From the cell containing the given text, extract its center point as [x, y] coordinate. 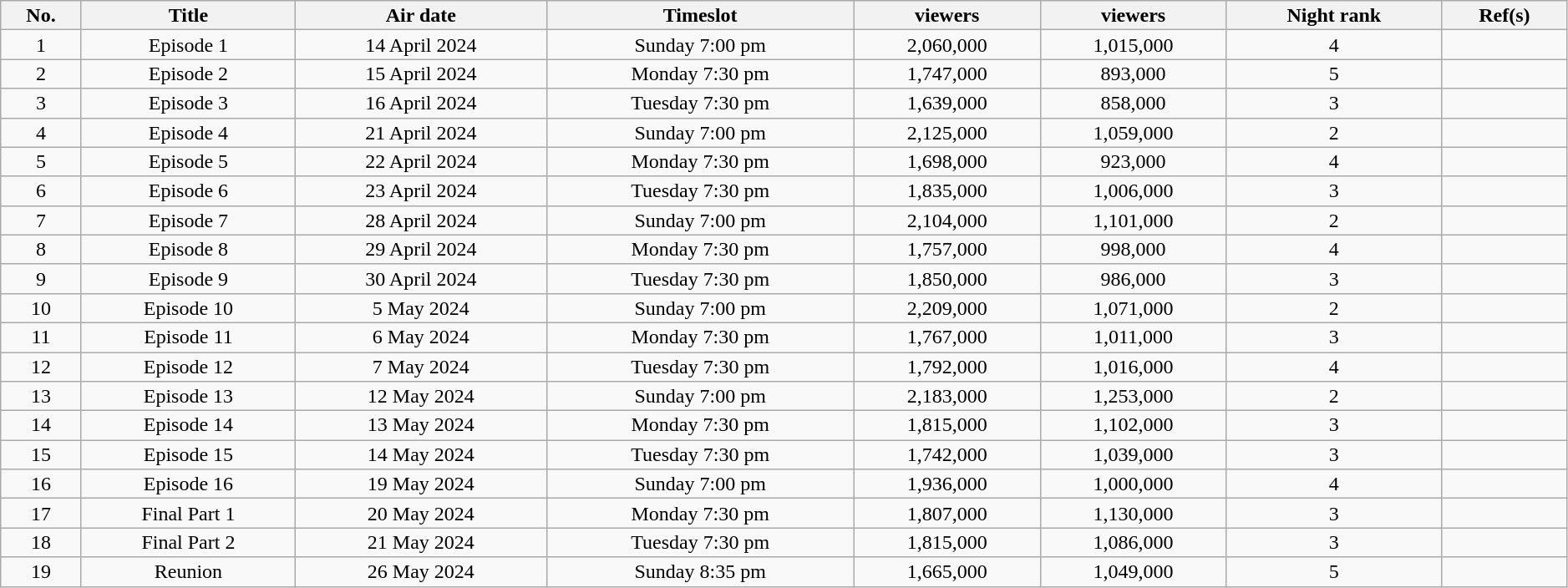
1,757,000 [947, 249]
1,665,000 [947, 571]
15 April 2024 [421, 73]
1,742,000 [947, 454]
No. [42, 15]
7 [42, 220]
Air date [421, 15]
1,039,000 [1133, 454]
1,000,000 [1133, 484]
Final Part 2 [188, 543]
2,060,000 [947, 45]
Episode 3 [188, 104]
1,807,000 [947, 513]
12 [42, 367]
998,000 [1133, 249]
Episode 9 [188, 279]
893,000 [1133, 73]
1,698,000 [947, 162]
14 [42, 426]
Episode 2 [188, 73]
9 [42, 279]
19 [42, 571]
1,101,000 [1133, 220]
923,000 [1133, 162]
1,016,000 [1133, 367]
23 April 2024 [421, 190]
22 April 2024 [421, 162]
10 [42, 307]
986,000 [1133, 279]
Episode 6 [188, 190]
Episode 14 [188, 426]
1,015,000 [1133, 45]
30 April 2024 [421, 279]
1,059,000 [1133, 132]
6 [42, 190]
Timeslot [700, 15]
14 April 2024 [421, 45]
19 May 2024 [421, 484]
Reunion [188, 571]
Episode 10 [188, 307]
1,936,000 [947, 484]
2,104,000 [947, 220]
2,209,000 [947, 307]
Episode 4 [188, 132]
1,747,000 [947, 73]
1,086,000 [1133, 543]
16 April 2024 [421, 104]
1,767,000 [947, 337]
Episode 8 [188, 249]
Episode 16 [188, 484]
21 May 2024 [421, 543]
Final Part 1 [188, 513]
7 May 2024 [421, 367]
Episode 5 [188, 162]
26 May 2024 [421, 571]
1,006,000 [1133, 190]
8 [42, 249]
Episode 1 [188, 45]
15 [42, 454]
Episode 11 [188, 337]
1,253,000 [1133, 396]
1,011,000 [1133, 337]
28 April 2024 [421, 220]
11 [42, 337]
Sunday 8:35 pm [700, 571]
13 May 2024 [421, 426]
1,792,000 [947, 367]
Episode 7 [188, 220]
2,183,000 [947, 396]
20 May 2024 [421, 513]
5 May 2024 [421, 307]
Ref(s) [1505, 15]
Night rank [1334, 15]
14 May 2024 [421, 454]
17 [42, 513]
16 [42, 484]
6 May 2024 [421, 337]
1,835,000 [947, 190]
1 [42, 45]
1,130,000 [1133, 513]
13 [42, 396]
Episode 13 [188, 396]
858,000 [1133, 104]
Episode 15 [188, 454]
Title [188, 15]
1,102,000 [1133, 426]
18 [42, 543]
1,639,000 [947, 104]
1,850,000 [947, 279]
12 May 2024 [421, 396]
Episode 12 [188, 367]
29 April 2024 [421, 249]
2,125,000 [947, 132]
1,071,000 [1133, 307]
21 April 2024 [421, 132]
1,049,000 [1133, 571]
